For the text-containing cell, return its midpoint in [x, y] coordinate format. 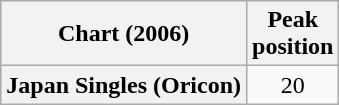
Japan Singles (Oricon) [124, 85]
Peakposition [293, 34]
Chart (2006) [124, 34]
20 [293, 85]
